Search for the cell housing the specified text and yield its (x, y) center coordinate. 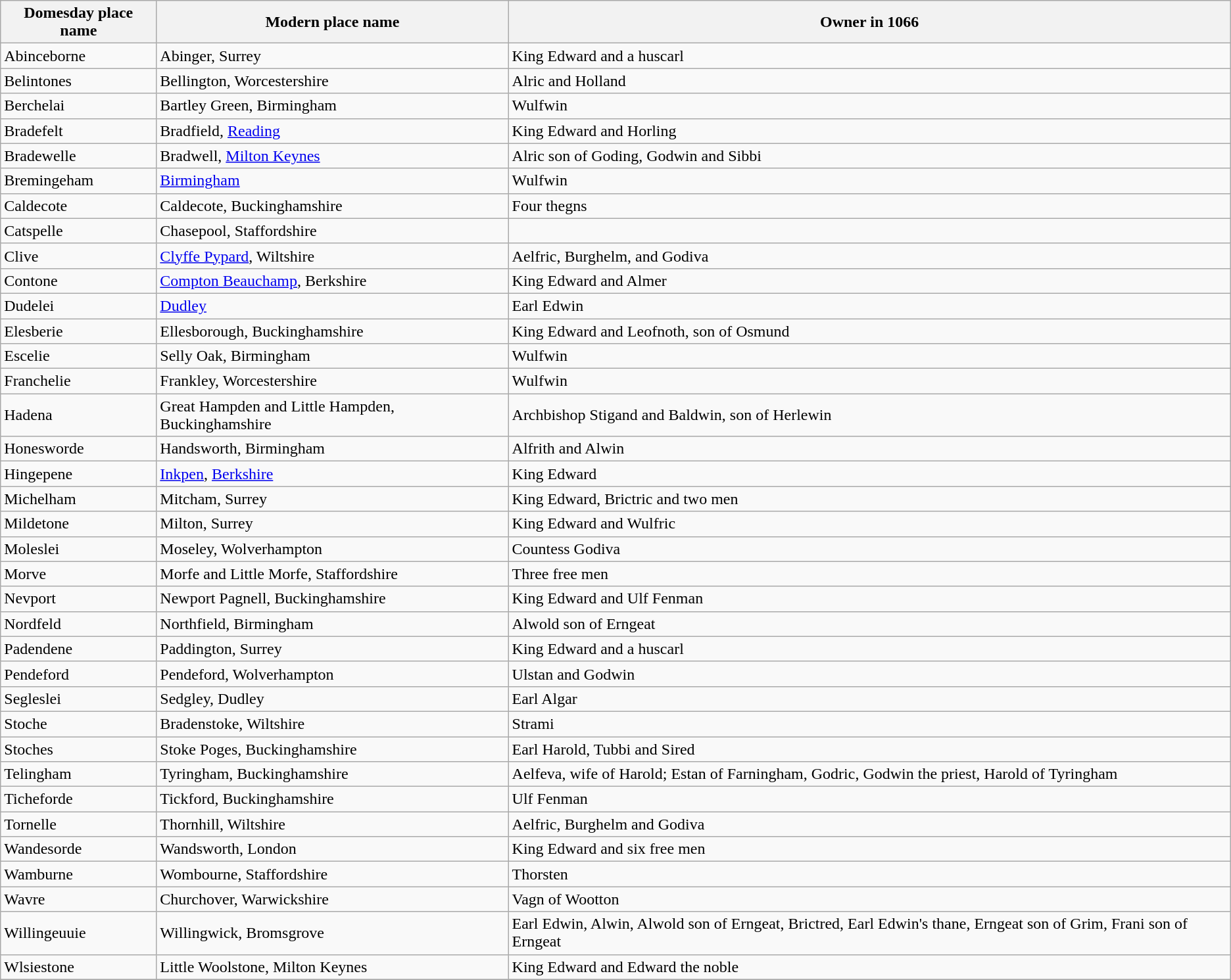
Moseley, Wolverhampton (333, 549)
Pendeford, Wolverhampton (333, 674)
Selly Oak, Birmingham (333, 356)
King Edward and Ulf Fenman (869, 599)
Morfe and Little Morfe, Staffordshire (333, 574)
Earl Edwin (869, 306)
Bradefelt (79, 131)
Padendene (79, 649)
Berchelai (79, 106)
Michelham (79, 499)
Frankley, Worcestershire (333, 381)
Caldecote (79, 206)
Wombourne, Staffordshire (333, 874)
Four thegns (869, 206)
Stoche (79, 724)
Bradwell, Milton Keynes (333, 156)
Stoke Poges, Buckinghamshire (333, 749)
Paddington, Surrey (333, 649)
King Edward and Wulfric (869, 524)
Archbishop Stigand and Baldwin, son of Herlewin (869, 415)
Birmingham (333, 181)
Wamburne (79, 874)
Newport Pagnell, Buckinghamshire (333, 599)
Sedgley, Dudley (333, 699)
Telingham (79, 774)
Escelie (79, 356)
Chasepool, Staffordshire (333, 231)
Willingwick, Bromsgrove (333, 933)
Wlsiestone (79, 967)
Ulstan and Godwin (869, 674)
Nordfeld (79, 624)
Willingeuuie (79, 933)
Ellesborough, Buckinghamshire (333, 331)
Wandsworth, London (333, 849)
Modern place name (333, 22)
Wandesorde (79, 849)
Alfrith and Alwin (869, 449)
Bradewelle (79, 156)
Great Hampden and Little Hampden, Buckinghamshire (333, 415)
Dudley (333, 306)
Vagn of Wootton (869, 899)
Tyringham, Buckinghamshire (333, 774)
Little Woolstone, Milton Keynes (333, 967)
King Edward and Leofnoth, son of Osmund (869, 331)
Pendeford (79, 674)
Segleslei (79, 699)
Domesday place name (79, 22)
Three free men (869, 574)
Bellington, Worcestershire (333, 81)
Honesworde (79, 449)
Compton Beauchamp, Berkshire (333, 281)
Clive (79, 256)
Bradenstoke, Wiltshire (333, 724)
Stoches (79, 749)
Alric and Holland (869, 81)
Abinceborne (79, 56)
Thornhill, Wiltshire (333, 824)
Mitcham, Surrey (333, 499)
Moleslei (79, 549)
Inkpen, Berkshire (333, 474)
Mildetone (79, 524)
King Edward and six free men (869, 849)
Franchelie (79, 381)
Elesberie (79, 331)
Owner in 1066 (869, 22)
Aelfric, Burghelm and Godiva (869, 824)
Strami (869, 724)
Ticheforde (79, 799)
Ulf Fenman (869, 799)
Caldecote, Buckinghamshire (333, 206)
Handsworth, Birmingham (333, 449)
Alwold son of Erngeat (869, 624)
Tornelle (79, 824)
Nevport (79, 599)
Churchover, Warwickshire (333, 899)
Countess Godiva (869, 549)
King Edward and Horling (869, 131)
Abinger, Surrey (333, 56)
King Edward and Almer (869, 281)
Bremingeham (79, 181)
Morve (79, 574)
Northfield, Birmingham (333, 624)
Aelfeva, wife of Harold; Estan of Farningham, Godric, Godwin the priest, Harold of Tyringham (869, 774)
Dudelei (79, 306)
Earl Algar (869, 699)
Milton, Surrey (333, 524)
Wavre (79, 899)
Clyffe Pypard, Wiltshire (333, 256)
Aelfric, Burghelm, and Godiva (869, 256)
King Edward, Brictric and two men (869, 499)
Bradfield, Reading (333, 131)
King Edward and Edward the noble (869, 967)
Contone (79, 281)
Tickford, Buckinghamshire (333, 799)
King Edward (869, 474)
Thorsten (869, 874)
Earl Harold, Tubbi and Sired (869, 749)
Hadena (79, 415)
Bartley Green, Birmingham (333, 106)
Catspelle (79, 231)
Alric son of Goding, Godwin and Sibbi (869, 156)
Hingepene (79, 474)
Belintones (79, 81)
Earl Edwin, Alwin, Alwold son of Erngeat, Brictred, Earl Edwin's thane, Erngeat son of Grim, Frani son of Erngeat (869, 933)
